Identify which cell holds the provided text, then report its [x, y] central coordinate. 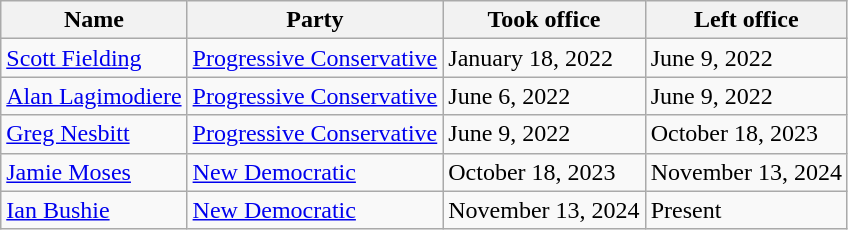
January 18, 2022 [544, 58]
Present [746, 210]
Greg Nesbitt [94, 134]
Took office [544, 20]
Alan Lagimodiere [94, 96]
Ian Bushie [94, 210]
Name [94, 20]
Party [315, 20]
Scott Fielding [94, 58]
Jamie Moses [94, 172]
June 6, 2022 [544, 96]
Left office [746, 20]
